Pinpoint the cell where the given text exists, returning its (x, y) midpoint coordinate. 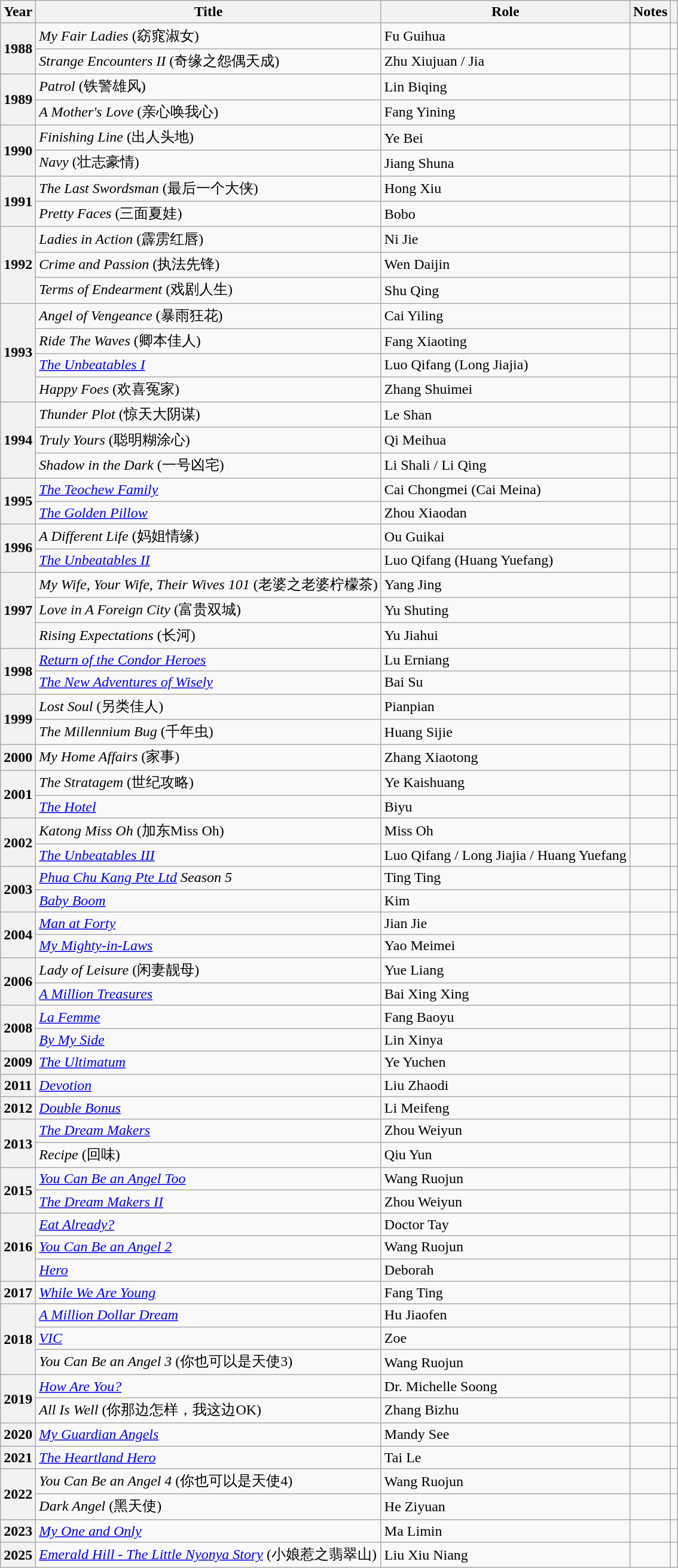
1993 (18, 353)
Zoe (505, 1338)
Lu Erniang (505, 660)
You Can Be an Angel Too (208, 1179)
How Are You? (208, 1386)
Fang Baoyu (505, 1017)
Crime and Passion (执法先锋) (208, 265)
Shadow in the Dark (一号凶宅) (208, 466)
Yao Meimei (505, 946)
Luo Qifang (Long Jiajia) (505, 365)
Pianpian (505, 706)
Hu Jiaofen (505, 1315)
2025 (18, 1555)
Phua Chu Kang Pte Ltd Season 5 (208, 878)
Finishing Line (出人头地) (208, 137)
Ladies in Action (霹雳红唇) (208, 239)
The Unbeatables I (208, 365)
Ye Yuchen (505, 1062)
Ma Limin (505, 1531)
He Ziyuan (505, 1507)
Ting Ting (505, 878)
My Home Affairs (家事) (208, 758)
Emerald Hill - The Little Nyonya Story (小娘惹之翡翠山) (208, 1555)
2003 (18, 889)
2009 (18, 1062)
Qiu Yun (505, 1154)
Huang Sijie (505, 733)
The Teochew Family (208, 489)
1994 (18, 440)
Hong Xiu (505, 189)
The Millennium Bug (千年虫) (208, 733)
Lin Biqing (505, 87)
Liu Zhaodi (505, 1085)
2008 (18, 1028)
While We Are Young (208, 1293)
Dr. Michelle Soong (505, 1386)
Le Shan (505, 415)
Dark Angel (黑天使) (208, 1507)
Kim (505, 901)
Li Shali / Li Qing (505, 466)
You Can Be an Angel 4 (你也可以是天使4) (208, 1482)
Navy (壮志豪情) (208, 164)
The New Adventures of Wisely (208, 682)
My Fair Ladies (窈窕淑女) (208, 36)
2006 (18, 981)
Cai Yiling (505, 316)
Jian Jie (505, 923)
Eat Already? (208, 1224)
A Million Treasures (208, 994)
2001 (18, 795)
1996 (18, 549)
Ride The Waves (卿本佳人) (208, 342)
The Golden Pillow (208, 512)
Role (505, 12)
Deborah (505, 1270)
Zhu Xiujuan / Jia (505, 61)
Notes (650, 12)
Ye Kaishuang (505, 783)
Zhang Bizhu (505, 1410)
The Dream Makers II (208, 1202)
Bai Xing Xing (505, 994)
The Ultimatum (208, 1062)
2019 (18, 1399)
VIC (208, 1338)
2022 (18, 1494)
Rising Expectations (长河) (208, 636)
The Heartland Hero (208, 1457)
Lin Xinya (505, 1040)
By My Side (208, 1040)
My One and Only (208, 1531)
Recipe (回味) (208, 1154)
Truly Yours (聪明糊涂心) (208, 440)
Yue Liang (505, 970)
2012 (18, 1108)
Lady of Leisure (闲妻靓母) (208, 970)
The Last Swordsman (最后一个大侠) (208, 189)
Hero (208, 1270)
My Guardian Angels (208, 1434)
Ou Guikai (505, 537)
1991 (18, 201)
Liu Xiu Niang (505, 1555)
1997 (18, 610)
Fu Guihua (505, 36)
Love in A Foreign City (富贵双城) (208, 611)
2018 (18, 1340)
Happy Foes (欢喜冤家) (208, 390)
1989 (18, 99)
Jiang Shuna (505, 164)
2002 (18, 843)
Title (208, 12)
A Mother's Love (亲心唤我心) (208, 112)
1998 (18, 671)
2016 (18, 1247)
Fang Xiaoting (505, 342)
2023 (18, 1531)
The Hotel (208, 807)
Li Meifeng (505, 1108)
Devotion (208, 1085)
2021 (18, 1457)
Thunder Plot (惊天大阴谋) (208, 415)
Bai Su (505, 682)
1999 (18, 719)
Fang Ting (505, 1293)
Miss Oh (505, 831)
2004 (18, 935)
1995 (18, 501)
A Different Life (妈姐情缘) (208, 537)
My Wife, Your Wife, Their Wives 101 (老婆之老婆柠檬茶) (208, 584)
Man at Forty (208, 923)
Year (18, 12)
2017 (18, 1293)
2000 (18, 758)
You Can Be an Angel 2 (208, 1247)
Yu Jiahui (505, 636)
The Dream Makers (208, 1131)
The Stratagem (世纪攻略) (208, 783)
Lost Soul (另类佳人) (208, 706)
Doctor Tay (505, 1224)
Zhou Xiaodan (505, 512)
2015 (18, 1190)
My Mighty-in-Laws (208, 946)
La Femme (208, 1017)
Pretty Faces (三面夏娃) (208, 214)
Tai Le (505, 1457)
Biyu (505, 807)
The Unbeatables II (208, 561)
1988 (18, 49)
Luo Qifang / Long Jiajia / Huang Yuefang (505, 855)
Fang Yining (505, 112)
Return of the Condor Heroes (208, 660)
Zhang Xiaotong (505, 758)
Yu Shuting (505, 611)
Cai Chongmei (Cai Meina) (505, 489)
You Can Be an Angel 3 (你也可以是天使3) (208, 1362)
Terms of Endearment (戏剧人生) (208, 290)
2011 (18, 1085)
2013 (18, 1144)
Double Bonus (208, 1108)
Qi Meihua (505, 440)
Strange Encounters II (奇缘之怨偶天成) (208, 61)
Luo Qifang (Huang Yuefang) (505, 561)
Patrol (铁警雄风) (208, 87)
Katong Miss Oh (加东Miss Oh) (208, 831)
Angel of Vengeance (暴雨狂花) (208, 316)
1992 (18, 265)
Bobo (505, 214)
The Unbeatables III (208, 855)
Shu Qing (505, 290)
Mandy See (505, 1434)
1990 (18, 151)
Yang Jing (505, 584)
Zhang Shuimei (505, 390)
All Is Well (你那边怎样，我这边OK) (208, 1410)
Wen Daijin (505, 265)
Ye Bei (505, 137)
A Million Dollar Dream (208, 1315)
2020 (18, 1434)
Ni Jie (505, 239)
Baby Boom (208, 901)
